Identify which cell holds the provided text, then report its [X, Y] central coordinate. 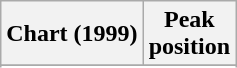
Peakposition [189, 34]
Chart (1999) [72, 34]
